Detect which cell encompasses the target text, then output its (X, Y) center coordinate. 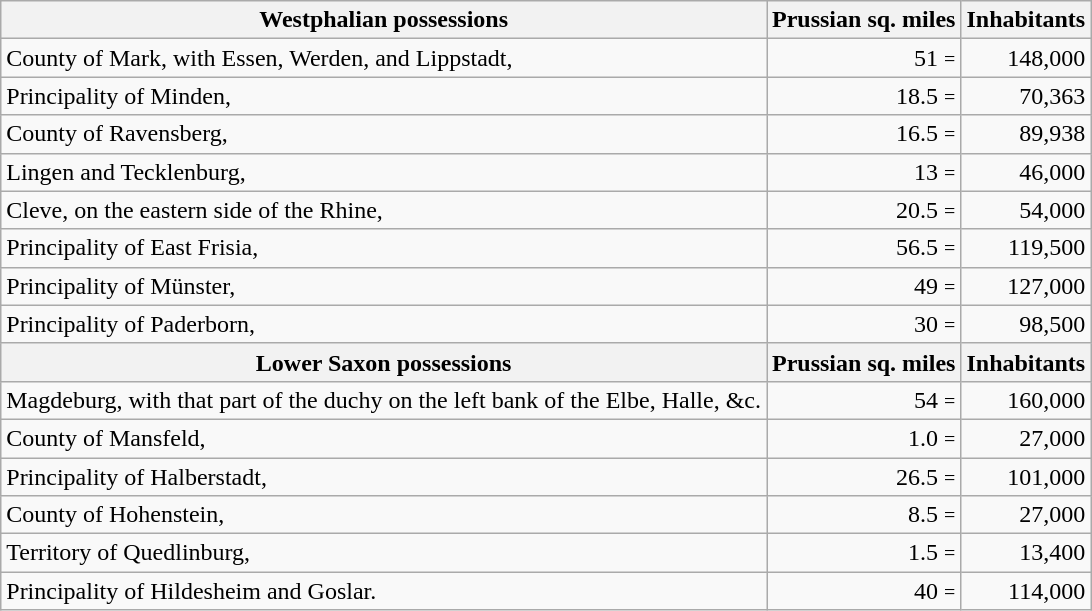
13,400 (1026, 553)
8.5 = (863, 515)
54,000 (1026, 210)
1.5 = (863, 553)
148,000 (1026, 58)
127,000 (1026, 286)
13 = (863, 172)
18.5 = (863, 96)
Principality of East Frisia, (384, 248)
County of Ravensberg, (384, 134)
70,363 (1026, 96)
Principality of Halberstadt, (384, 477)
98,500 (1026, 324)
56.5 = (863, 248)
Principality of Minden, (384, 96)
Territory of Quedlinburg, (384, 553)
Cleve, on the eastern side of the Rhine, (384, 210)
20.5 = (863, 210)
1.0 = (863, 438)
160,000 (1026, 400)
Westphalian possessions (384, 20)
Principality of Münster, (384, 286)
Lower Saxon possessions (384, 362)
County of Mansfeld, (384, 438)
114,000 (1026, 591)
89,938 (1026, 134)
49 = (863, 286)
40 = (863, 591)
Principality of Hildesheim and Goslar. (384, 591)
Principality of Paderborn, (384, 324)
County of Mark, with Essen, Werden, and Lippstadt, (384, 58)
30 = (863, 324)
46,000 (1026, 172)
119,500 (1026, 248)
Magdeburg, with that part of the duchy on the left bank of the Elbe, Halle, &c. (384, 400)
County of Hohenstein, (384, 515)
51 = (863, 58)
26.5 = (863, 477)
101,000 (1026, 477)
Lingen and Tecklenburg, (384, 172)
16.5 = (863, 134)
54 = (863, 400)
